Provide the (x, y) coordinate of the cell's center where the given text is located.  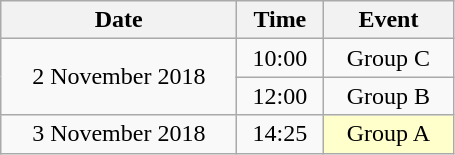
Group B (388, 96)
Group C (388, 58)
Time (280, 20)
Date (119, 20)
Group A (388, 134)
Event (388, 20)
12:00 (280, 96)
14:25 (280, 134)
10:00 (280, 58)
3 November 2018 (119, 134)
2 November 2018 (119, 77)
